Search for the cell housing the specified text and yield its [X, Y] center coordinate. 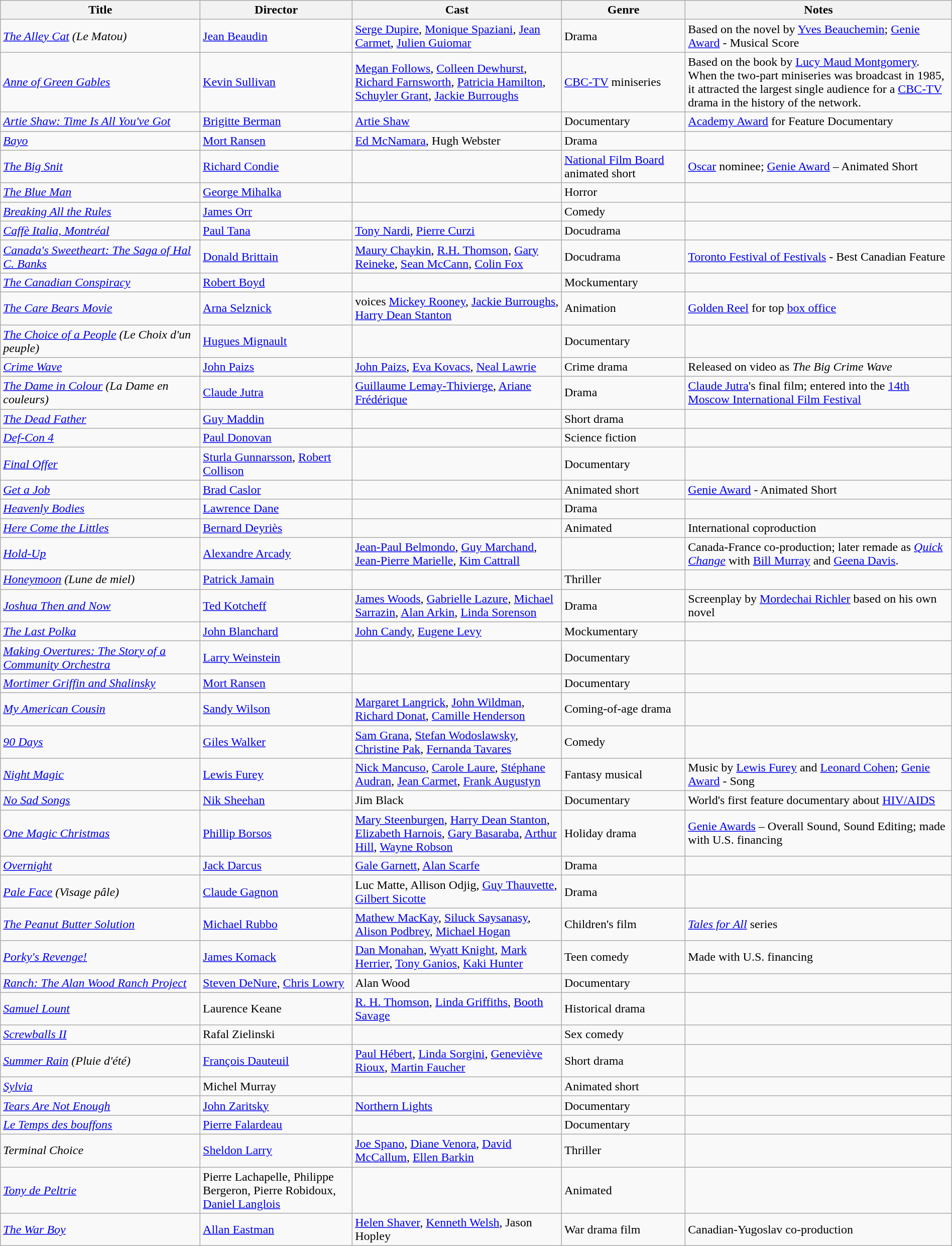
The Last Polka [100, 631]
National Film Board animated short [623, 167]
Larry Weinstein [276, 657]
Artie Shaw [457, 122]
Robert Boyd [276, 282]
Samuel Lount [100, 1008]
John Paizs [276, 367]
Pierre Lachapelle, Philippe Bergeron, Pierre Robidoux, Daniel Langlois [276, 1190]
Caffè Italia, Montréal [100, 231]
Pale Face (Visage pâle) [100, 892]
The Dead Father [100, 419]
Paul Donovan [276, 438]
Get a Job [100, 490]
Screwballs II [100, 1035]
François Dauteuil [276, 1061]
Animation [623, 308]
Claude Jutra [276, 393]
Oscar nominee; Genie Award – Animated Short [818, 167]
The Alley Cat (Le Matou) [100, 36]
Jean Beaudin [276, 36]
Genie Awards – Overall Sound, Sound Editing; made with U.S. financing [818, 833]
Sturla Gunnarsson, Robert Collison [276, 464]
George Mihalka [276, 192]
Le Temps des bouffons [100, 1124]
Academy Award for Feature Documentary [818, 122]
Sam Grana, Stefan Wodoslawsky, Christine Pak, Fernanda Tavares [457, 741]
Teen comedy [623, 957]
John Blanchard [276, 631]
Music by Lewis Furey and Leonard Cohen; Genie Award - Song [818, 774]
The War Boy [100, 1229]
John Candy, Eugene Levy [457, 631]
Horror [623, 192]
Allan Eastman [276, 1229]
Tales for All series [818, 924]
Sex comedy [623, 1035]
Made with U.S. financing [818, 957]
Children's film [623, 924]
Gale Garnett, Alan Scarfe [457, 866]
Jack Darcus [276, 866]
Coming-of-age drama [623, 709]
90 Days [100, 741]
James Komack [276, 957]
James Orr [276, 211]
Guy Maddin [276, 419]
Screenplay by Mordechai Richler based on his own novel [818, 606]
Terminal Choice [100, 1150]
Rafal Zielinski [276, 1035]
Donald Brittain [276, 256]
Maury Chaykin, R.H. Thomson, Gary Reineke, Sean McCann, Colin Fox [457, 256]
Richard Condie [276, 167]
R. H. Thomson, Linda Griffiths, Booth Savage [457, 1008]
Joe Spano, Diane Venora, David McCallum, Ellen Barkin [457, 1150]
Alexandre Arcady [276, 553]
Toronto Festival of Festivals - Best Canadian Feature [818, 256]
Pierre Falardeau [276, 1124]
Holiday drama [623, 833]
Sheldon Larry [276, 1150]
World's first feature documentary about HIV/AIDS [818, 801]
Arna Selznick [276, 308]
Claude Gagnon [276, 892]
Canada-France co-production; later remade as Quick Change with Bill Murray and Geena Davis. [818, 553]
Crime drama [623, 367]
Paul Tana [276, 231]
Canada's Sweetheart: The Saga of Hal C. Banks [100, 256]
Guillaume Lemay-Thivierge, Ariane Frédérique [457, 393]
The Choice of a People (Le Choix d'un peuple) [100, 341]
Jim Black [457, 801]
Genie Award - Animated Short [818, 490]
The Big Snit [100, 167]
Claude Jutra's final film; entered into the 14th Moscow International Film Festival [818, 393]
Luc Matte, Allison Odjig, Guy Thauvette, Gilbert Sicotte [457, 892]
Jean-Paul Belmondo, Guy Marchand, Jean-Pierre Marielle, Kim Cattrall [457, 553]
The Blue Man [100, 192]
Golden Reel for top box office [818, 308]
Kevin Sullivan [276, 82]
Laurence Keane [276, 1008]
Honeymoon (Lune de miel) [100, 580]
No Sad Songs [100, 801]
Porky's Revenge! [100, 957]
Tony Nardi, Pierre Curzi [457, 231]
Science fiction [623, 438]
Alan Wood [457, 983]
Notes [818, 10]
Crime Wave [100, 367]
War drama film [623, 1229]
Serge Dupire, Monique Spaziani, Jean Carmet, Julien Guiomar [457, 36]
Here Come the Littles [100, 528]
The Peanut Butter Solution [100, 924]
Tony de Peltrie [100, 1190]
James Woods, Gabrielle Lazure, Michael Sarrazin, Alan Arkin, Linda Sorenson [457, 606]
Nick Mancuso, Carole Laure, Stéphane Audran, Jean Carmet, Frank Augustyn [457, 774]
One Magic Christmas [100, 833]
Brigitte Berman [276, 122]
Final Offer [100, 464]
The Dame in Colour (La Dame en couleurs) [100, 393]
The Care Bears Movie [100, 308]
voices Mickey Rooney, Jackie Burroughs, Harry Dean Stanton [457, 308]
Giles Walker [276, 741]
John Paizs, Eva Kovacs, Neal Lawrie [457, 367]
Bayo [100, 141]
Based on the novel by Yves Beauchemin; Genie Award - Musical Score [818, 36]
Ed McNamara, Hugh Webster [457, 141]
Summer Rain (Pluie d'été) [100, 1061]
Canadian-Yugoslav co-production [818, 1229]
Making Overtures: The Story of a Community Orchestra [100, 657]
John Zaritsky [276, 1105]
Hold-Up [100, 553]
Breaking All the Rules [100, 211]
Dan Monahan, Wyatt Knight, Mark Herrier, Tony Ganios, Kaki Hunter [457, 957]
Ranch: The Alan Wood Ranch Project [100, 983]
Fantasy musical [623, 774]
Mortimer Griffin and Shalinsky [100, 683]
Artie Shaw: Time Is All You've Got [100, 122]
CBC-TV miniseries [623, 82]
Lewis Furey [276, 774]
Genre [623, 10]
Sandy Wilson [276, 709]
My American Cousin [100, 709]
Anne of Green Gables [100, 82]
Brad Caslor [276, 490]
Overnight [100, 866]
Director [276, 10]
Historical drama [623, 1008]
Northern Lights [457, 1105]
Def-Con 4 [100, 438]
Phillip Borsos [276, 833]
Ted Kotcheff [276, 606]
Michael Rubbo [276, 924]
Paul Hébert, Linda Sorgini, Geneviève Rioux, Martin Faucher [457, 1061]
International coproduction [818, 528]
Helen Shaver, Kenneth Welsh, Jason Hopley [457, 1229]
Joshua Then and Now [100, 606]
Tears Are Not Enough [100, 1105]
Steven DeNure, Chris Lowry [276, 983]
The Canadian Conspiracy [100, 282]
Night Magic [100, 774]
Sylvia [100, 1086]
Megan Follows, Colleen Dewhurst, Richard Farnsworth, Patricia Hamilton, Schuyler Grant, Jackie Burroughs [457, 82]
Bernard Deyriès [276, 528]
Michel Murray [276, 1086]
Title [100, 10]
Nik Sheehan [276, 801]
Mary Steenburgen, Harry Dean Stanton, Elizabeth Harnois, Gary Basaraba, Arthur Hill, Wayne Robson [457, 833]
Released on video as The Big Crime Wave [818, 367]
Lawrence Dane [276, 509]
Patrick Jamain [276, 580]
Mathew MacKay, Siluck Saysanasy, Alison Podbrey, Michael Hogan [457, 924]
Cast [457, 10]
Hugues Mignault [276, 341]
Margaret Langrick, John Wildman, Richard Donat, Camille Henderson [457, 709]
Heavenly Bodies [100, 509]
